Return [X, Y] of the center of cell containing provided text 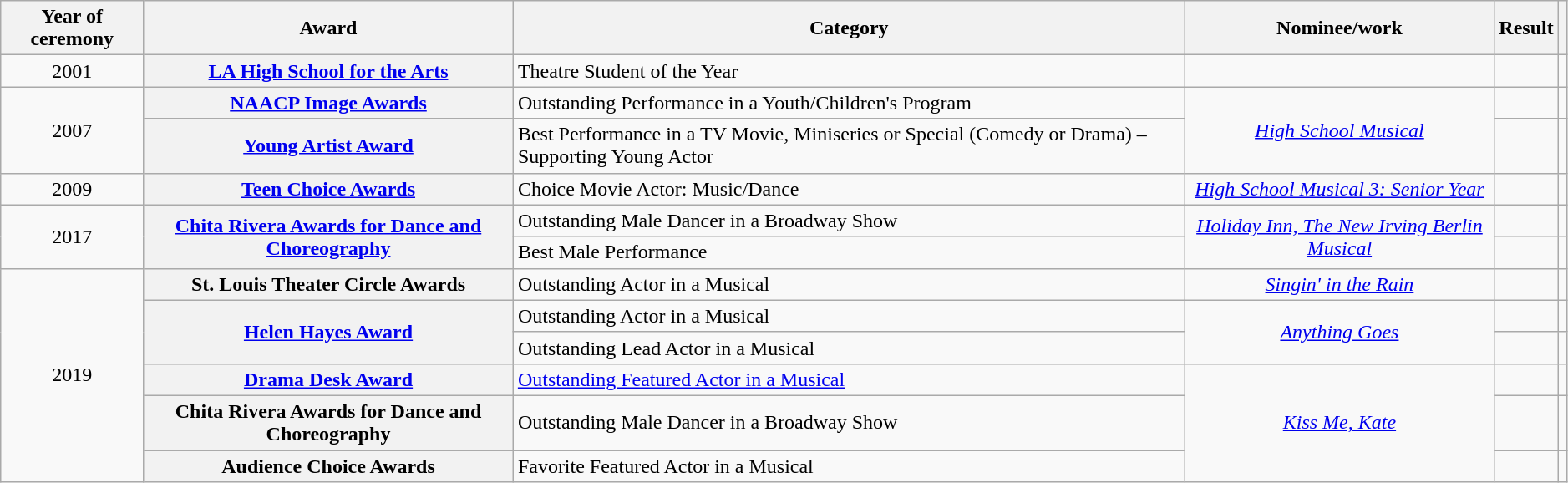
Teen Choice Awards [329, 189]
Holiday Inn, The New Irving Berlin Musical [1340, 236]
Theatre Student of the Year [849, 71]
Anything Goes [1340, 332]
Outstanding Featured Actor in a Musical [849, 379]
High School Musical [1340, 130]
Kiss Me, Kate [1340, 423]
Award [329, 28]
LA High School for the Arts [329, 71]
Young Artist Award [329, 145]
Category [849, 28]
Outstanding Lead Actor in a Musical [849, 348]
Best Performance in a TV Movie, Miniseries or Special (Comedy or Drama) – Supporting Young Actor [849, 145]
Choice Movie Actor: Music/Dance [849, 189]
2009 [72, 189]
Favorite Featured Actor in a Musical [849, 465]
NAACP Image Awards [329, 103]
2007 [72, 130]
2001 [72, 71]
2019 [72, 374]
Best Male Performance [849, 252]
Nominee/work [1340, 28]
2017 [72, 236]
Outstanding Performance in a Youth/Children's Program [849, 103]
Year of ceremony [72, 28]
Drama Desk Award [329, 379]
Result [1526, 28]
St. Louis Theater Circle Awards [329, 284]
Audience Choice Awards [329, 465]
High School Musical 3: Senior Year [1340, 189]
Singin' in the Rain [1340, 284]
Helen Hayes Award [329, 332]
